Identify which cell holds the provided text, then report its (x, y) central coordinate. 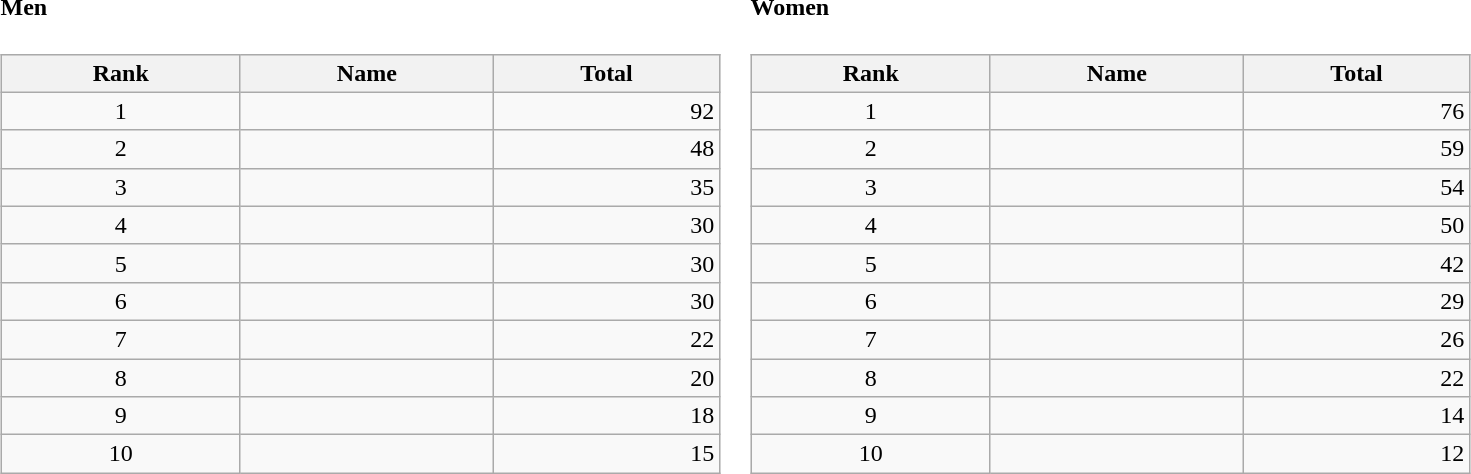
42 (1356, 263)
20 (606, 378)
54 (1356, 187)
14 (1356, 416)
12 (1356, 454)
76 (1356, 111)
50 (1356, 225)
29 (1356, 301)
26 (1356, 339)
59 (1356, 149)
18 (606, 416)
15 (606, 454)
35 (606, 187)
92 (606, 111)
48 (606, 149)
